For the text-containing cell, return its midpoint in [x, y] coordinate format. 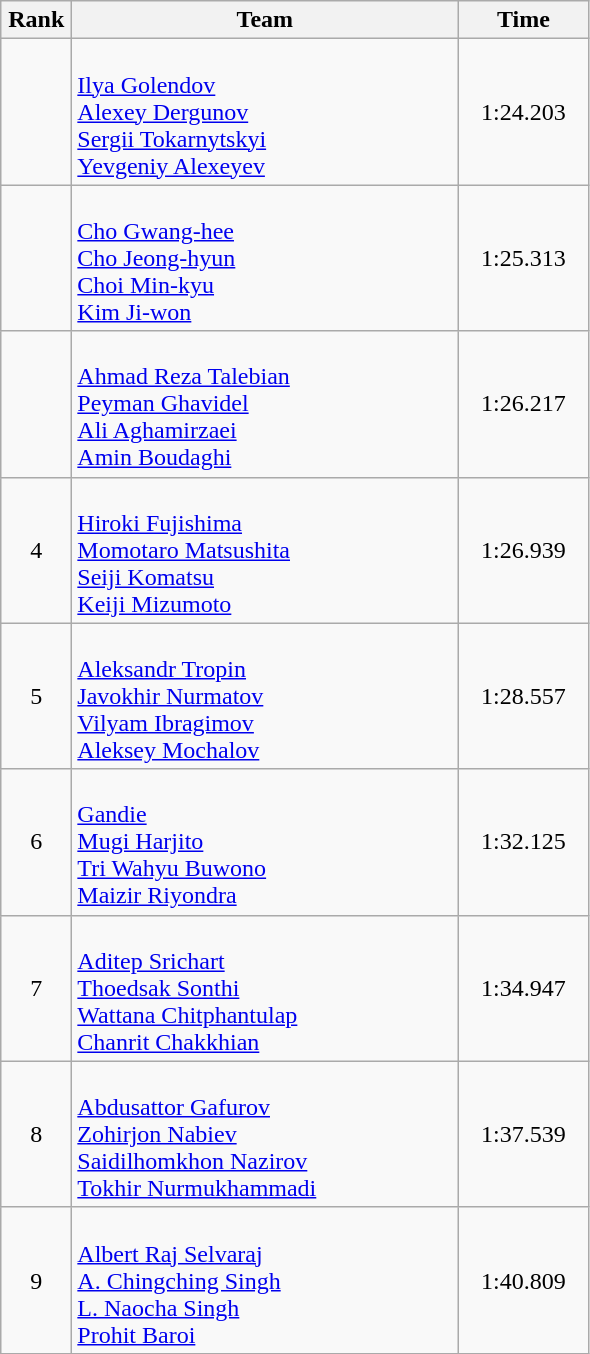
1:40.809 [524, 1280]
Ilya GolendovAlexey DergunovSergii TokarnytskyiYevgeniy Alexeyev [265, 112]
Aleksandr TropinJavokhir NurmatovVilyam IbragimovAleksey Mochalov [265, 696]
4 [36, 550]
8 [36, 1134]
7 [36, 988]
6 [36, 842]
Team [265, 20]
1:25.313 [524, 258]
Rank [36, 20]
Hiroki FujishimaMomotaro MatsushitaSeiji KomatsuKeiji Mizumoto [265, 550]
1:34.947 [524, 988]
1:37.539 [524, 1134]
1:28.557 [524, 696]
Time [524, 20]
Ahmad Reza TalebianPeyman GhavidelAli AghamirzaeiAmin Boudaghi [265, 404]
1:26.217 [524, 404]
GandieMugi HarjitoTri Wahyu BuwonoMaizir Riyondra [265, 842]
9 [36, 1280]
1:26.939 [524, 550]
Aditep SrichartThoedsak SonthiWattana ChitphantulapChanrit Chakkhian [265, 988]
Abdusattor GafurovZohirjon NabievSaidilhomkhon NazirovTokhir Nurmukhammadi [265, 1134]
1:32.125 [524, 842]
5 [36, 696]
Albert Raj SelvarajA. Chingching SinghL. Naocha SinghProhit Baroi [265, 1280]
Cho Gwang-heeCho Jeong-hyunChoi Min-kyuKim Ji-won [265, 258]
1:24.203 [524, 112]
